Provide the (x, y) coordinate of the cell's center where the given text is located.  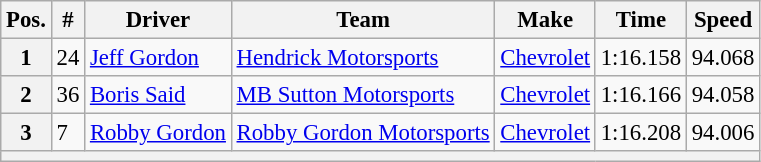
7 (68, 133)
Driver (158, 20)
94.068 (722, 58)
Robby Gordon Motorsports (363, 133)
2 (26, 95)
Robby Gordon (158, 133)
Make (545, 20)
24 (68, 58)
1:16.208 (640, 133)
1:16.166 (640, 95)
3 (26, 133)
1 (26, 58)
94.006 (722, 133)
1:16.158 (640, 58)
Jeff Gordon (158, 58)
# (68, 20)
MB Sutton Motorsports (363, 95)
Team (363, 20)
Time (640, 20)
36 (68, 95)
Boris Said (158, 95)
Hendrick Motorsports (363, 58)
Pos. (26, 20)
Speed (722, 20)
94.058 (722, 95)
